Locate the cell with the specified text and output its (x, y) center coordinate. 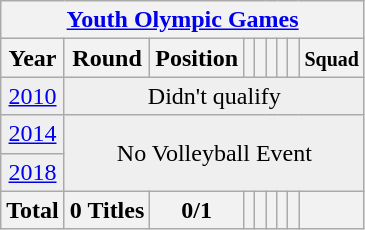
0/1 (197, 210)
Didn't qualify (214, 96)
No Volleyball Event (214, 153)
2014 (33, 134)
Year (33, 58)
0 Titles (107, 210)
2018 (33, 172)
2010 (33, 96)
Round (107, 58)
Total (33, 210)
Squad (332, 58)
Position (197, 58)
Youth Olympic Games (183, 20)
